From the cell containing the given text, extract its center point as [X, Y] coordinate. 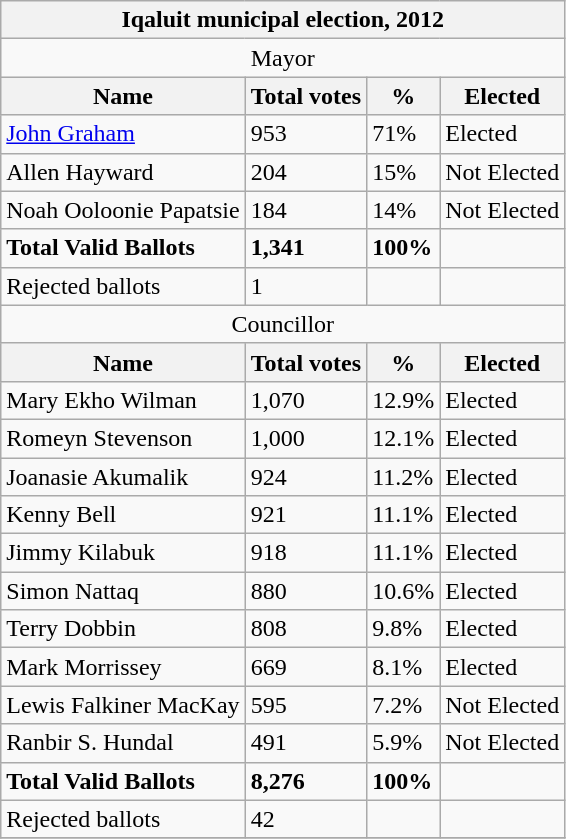
1,070 [306, 400]
918 [306, 553]
924 [306, 477]
9.8% [404, 629]
8.1% [404, 667]
Joanasie Akumalik [123, 477]
15% [404, 172]
Romeyn Stevenson [123, 438]
1 [306, 286]
953 [306, 134]
Simon Nattaq [123, 591]
Lewis Falkiner MacKay [123, 705]
1,341 [306, 248]
12.1% [404, 438]
595 [306, 705]
11.2% [404, 477]
42 [306, 819]
Allen Hayward [123, 172]
Terry Dobbin [123, 629]
669 [306, 667]
71% [404, 134]
204 [306, 172]
10.6% [404, 591]
5.9% [404, 743]
Mary Ekho Wilman [123, 400]
Ranbir S. Hundal [123, 743]
John Graham [123, 134]
12.9% [404, 400]
921 [306, 515]
Jimmy Kilabuk [123, 553]
Councillor [283, 324]
7.2% [404, 705]
Mark Morrissey [123, 667]
8,276 [306, 781]
808 [306, 629]
Iqaluit municipal election, 2012 [283, 20]
Kenny Bell [123, 515]
880 [306, 591]
Noah Ooloonie Papatsie [123, 210]
184 [306, 210]
1,000 [306, 438]
14% [404, 210]
Mayor [283, 58]
491 [306, 743]
